Scan for the cell matching the given text and deliver its [X, Y] coordinate at center. 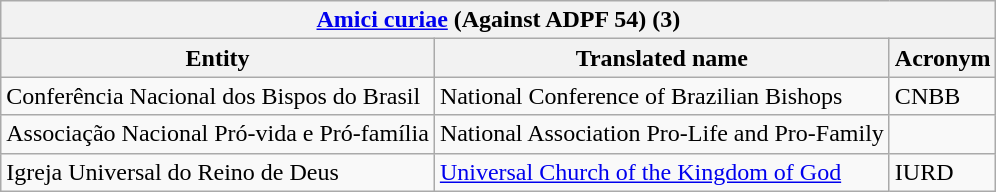
Translated name [662, 58]
National Association Pro-Life and Pro-Family [662, 134]
Universal Church of the Kingdom of God [662, 172]
National Conference of Brazilian Bishops [662, 96]
Igreja Universal do Reino de Deus [218, 172]
IURD [942, 172]
Amici curiae (Against ADPF 54) (3) [498, 20]
Associação Nacional Pró-vida e Pró-família [218, 134]
CNBB [942, 96]
Conferência Nacional dos Bispos do Brasil [218, 96]
Acronym [942, 58]
Entity [218, 58]
